Determine the (X, Y) coordinate at the center of the cell enclosing the given text.  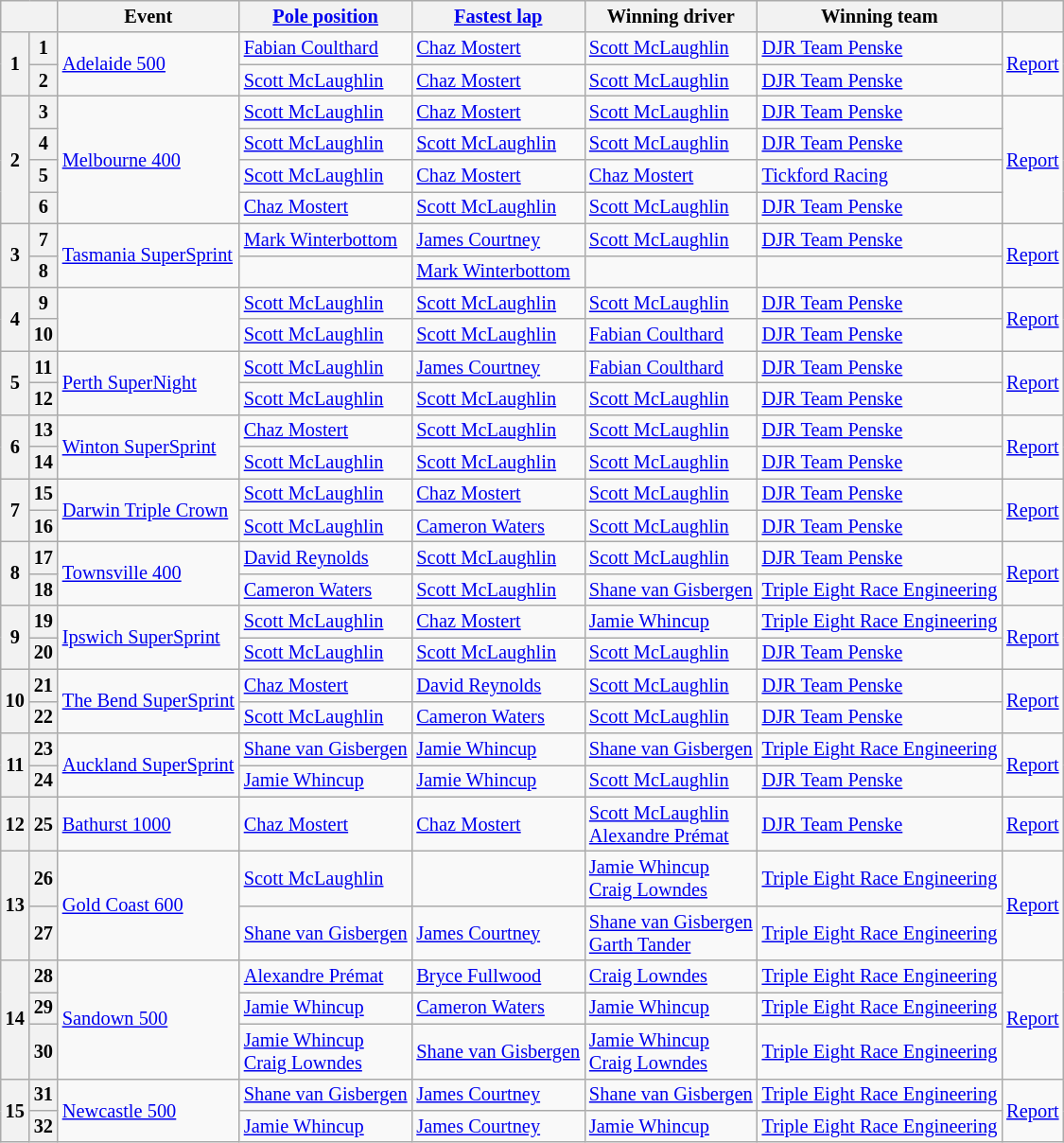
28 (44, 976)
Ipswich SuperSprint (148, 638)
29 (44, 1008)
23 (44, 748)
Craig Lowndes (672, 976)
Newcastle 500 (148, 1111)
22 (44, 717)
The Bend SuperSprint (148, 700)
Townsville 400 (148, 573)
Auckland SuperSprint (148, 765)
30 (44, 1051)
31 (44, 1095)
17 (44, 557)
Bathurst 1000 (148, 824)
24 (44, 781)
Darwin Triple Crown (148, 509)
Fastest lap (497, 16)
Winning driver (672, 16)
Tasmania SuperSprint (148, 255)
Shane van Gisbergen Garth Tander (672, 933)
18 (44, 589)
20 (44, 653)
Alexandre Prémat (325, 976)
Perth SuperNight (148, 382)
Bryce Fullwood (497, 976)
21 (44, 685)
32 (44, 1126)
27 (44, 933)
Tickford Racing (880, 176)
Gold Coast 600 (148, 905)
25 (44, 824)
Adelaide 500 (148, 64)
Winning team (880, 16)
Melbourne 400 (148, 159)
Winton SuperSprint (148, 447)
16 (44, 526)
Scott McLaughlin Alexandre Prémat (672, 824)
Pole position (325, 16)
26 (44, 878)
Event (148, 16)
Sandown 500 (148, 1020)
19 (44, 622)
